Scan for the cell matching the given text and deliver its [x, y] coordinate at center. 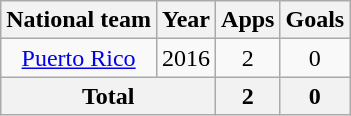
Apps [248, 20]
Year [186, 20]
Goals [315, 20]
National team [79, 20]
Puerto Rico [79, 58]
Total [108, 96]
2016 [186, 58]
